Find where the given text appears and provide that cell's center as (X, Y) coordinate. 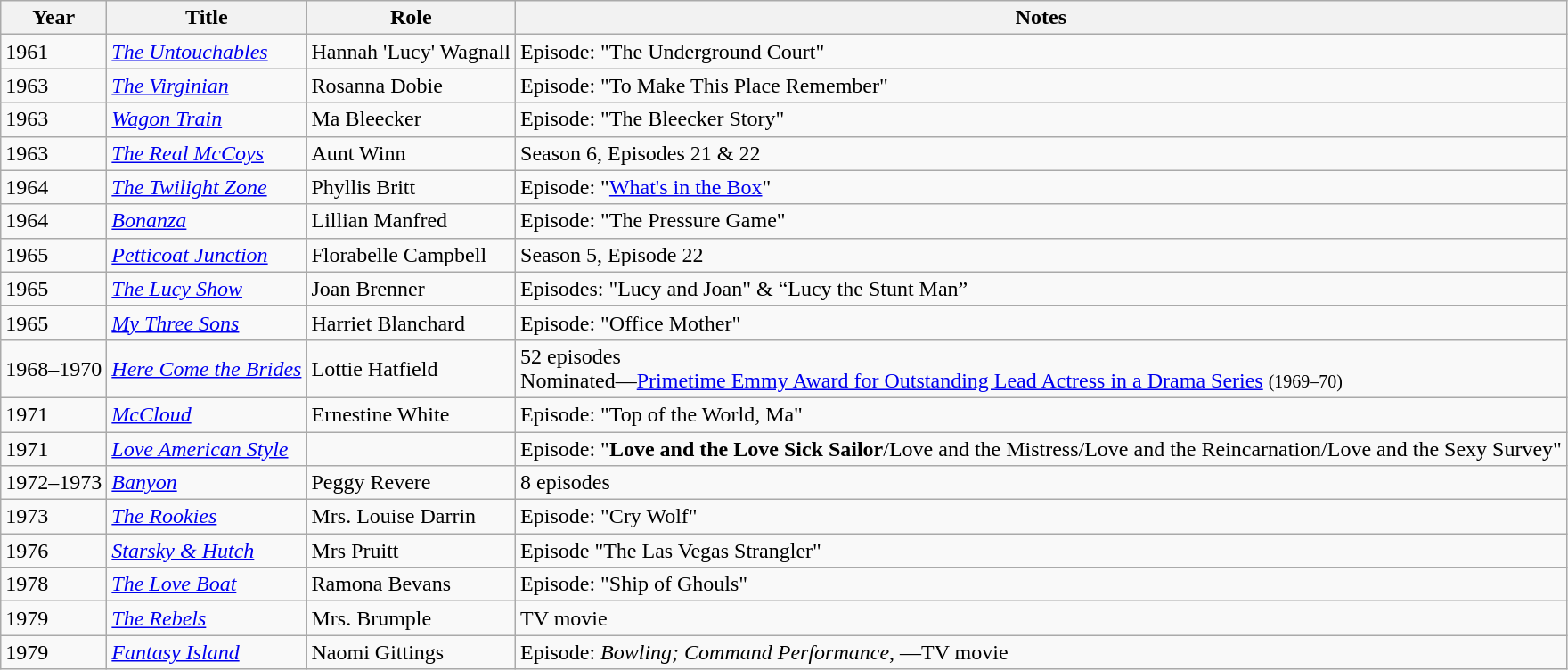
Hannah 'Lucy' Wagnall (412, 52)
TV movie (1041, 618)
The Twilight Zone (207, 187)
Episode: "Ship of Ghouls" (1041, 584)
Episode: "What's in the Box" (1041, 187)
Florabelle Campbell (412, 255)
Mrs. Louise Darrin (412, 517)
Mrs Pruitt (412, 551)
Year (53, 18)
1968–1970 (53, 369)
Title (207, 18)
Episode: "The Underground Court" (1041, 52)
Petticoat Junction (207, 255)
1972–1973 (53, 483)
My Three Sons (207, 323)
Episode: "The Bleecker Story" (1041, 119)
McCloud (207, 414)
Lillian Manfred (412, 221)
Bonanza (207, 221)
The Virginian (207, 86)
Peggy Revere (412, 483)
Episode: "To Make This Place Remember" (1041, 86)
Ma Bleecker (412, 119)
52 episodesNominated—Primetime Emmy Award for Outstanding Lead Actress in a Drama Series (1969–70) (1041, 369)
Banyon (207, 483)
The Untouchables (207, 52)
Ernestine White (412, 414)
Harriet Blanchard (412, 323)
Mrs. Brumple (412, 618)
The Love Boat (207, 584)
Ramona Bevans (412, 584)
Episode: "Top of the World, Ma" (1041, 414)
Season 6, Episodes 21 & 22 (1041, 153)
1961 (53, 52)
Lottie Hatfield (412, 369)
8 episodes (1041, 483)
Notes (1041, 18)
Episode: "Love and the Love Sick Sailor/Love and the Mistress/Love and the Reincarnation/Love and the Sexy Survey" (1041, 448)
Phyllis Britt (412, 187)
Here Come the Brides (207, 369)
Episode: "Cry Wolf" (1041, 517)
1976 (53, 551)
Wagon Train (207, 119)
Episode "The Las Vegas Strangler" (1041, 551)
Episode: "The Pressure Game" (1041, 221)
Episode: Bowling; Command Performance, —TV movie (1041, 652)
The Rebels (207, 618)
Aunt Winn (412, 153)
Role (412, 18)
The Real McCoys (207, 153)
The Rookies (207, 517)
1973 (53, 517)
Episodes: "Lucy and Joan" & “Lucy the Stunt Man” (1041, 289)
1978 (53, 584)
Starsky & Hutch (207, 551)
Naomi Gittings (412, 652)
Season 5, Episode 22 (1041, 255)
Rosanna Dobie (412, 86)
Episode: "Office Mother" (1041, 323)
Joan Brenner (412, 289)
The Lucy Show (207, 289)
Fantasy Island (207, 652)
Love American Style (207, 448)
